Output the (x, y) coordinate of the center of the cell containing the given text.  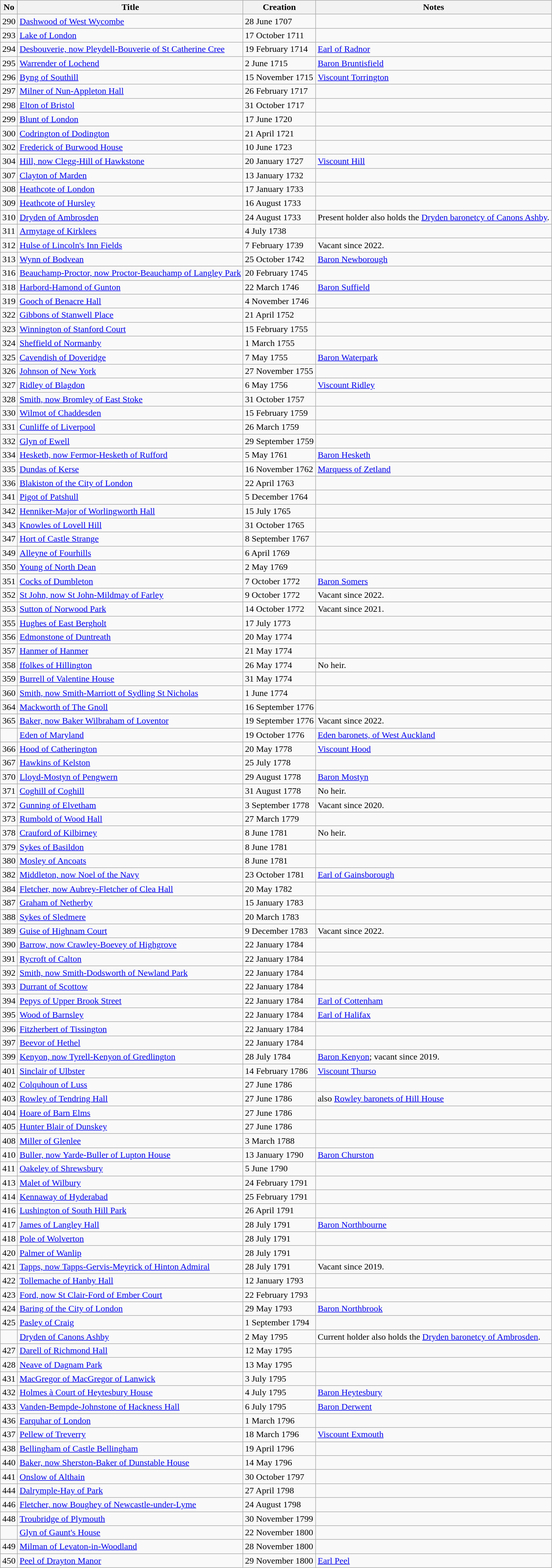
352 (9, 595)
Harbord-Hamond of Gunton (130, 287)
Earl of Halifax (434, 1015)
James of Langley Hall (130, 1225)
Dashwood of West Wycombe (130, 21)
Hughes of East Bergholt (130, 623)
395 (9, 1015)
17 October 1711 (279, 35)
Milner of Nun-Appleton Hall (130, 91)
Blakiston of the City of London (130, 483)
Alleyne of Fourhills (130, 553)
298 (9, 105)
16 August 1733 (279, 203)
29 May 1793 (279, 1309)
388 (9, 917)
Viscount Hood (434, 749)
22 November 1800 (279, 1533)
341 (9, 497)
427 (9, 1351)
29 September 1759 (279, 441)
Lushington of South Hill Park (130, 1211)
21 April 1752 (279, 315)
20 January 1727 (279, 161)
302 (9, 147)
332 (9, 441)
308 (9, 189)
Johnson of New York (130, 371)
Elton of Bristol (130, 105)
17 June 1720 (279, 119)
Barrow, now Crawley-Boevey of Highgrove (130, 945)
28 June 1707 (279, 21)
416 (9, 1211)
15 July 1765 (279, 511)
Dalrymple-Hay of Park (130, 1490)
450 (9, 1561)
1 September 1794 (279, 1323)
322 (9, 315)
Present holder also holds the Dryden baronetcy of Canons Ashby. (434, 217)
307 (9, 175)
MacGregor of MacGregor of Lanwick (130, 1379)
Kennaway of Hyderabad (130, 1197)
Eden of Maryland (130, 735)
19 February 1714 (279, 49)
323 (9, 329)
25 February 1791 (279, 1197)
Guise of Highnam Court (130, 931)
Baron Bruntisfield (434, 63)
Pellew of Treverry (130, 1435)
431 (9, 1379)
9 December 1783 (279, 931)
Marquess of Zetland (434, 469)
Colquhoun of Luss (130, 1085)
26 March 1759 (279, 427)
367 (9, 763)
Glyn of Ewell (130, 441)
356 (9, 637)
Burrell of Valentine House (130, 679)
19 September 1776 (279, 721)
421 (9, 1267)
Cavendish of Doveridge (130, 357)
Milman of Levaton-in-Woodland (130, 1547)
403 (9, 1099)
27 April 1798 (279, 1490)
21 May 1774 (279, 651)
Rumbold of Wood Hall (130, 819)
Earl Peel (434, 1561)
Baron Suffield (434, 287)
Pigot of Patshull (130, 497)
6 April 1769 (279, 553)
417 (9, 1225)
6 May 1756 (279, 385)
Eden baronets, of West Auckland (434, 735)
294 (9, 49)
379 (9, 847)
Hill, now Clegg-Hill of Hawkstone (130, 161)
Viscount Thurso (434, 1071)
15 February 1759 (279, 413)
Notes (434, 7)
30 November 1799 (279, 1519)
Hood of Catherington (130, 749)
23 October 1781 (279, 875)
Middleton, now Noel of the Navy (130, 875)
Vacant since 2019. (434, 1267)
330 (9, 413)
Hunter Blair of Dunskey (130, 1127)
413 (9, 1183)
Durrant of Scottow (130, 987)
295 (9, 63)
Desbouverie, now Pleydell-Bouverie of St Catherine Cree (130, 49)
22 April 1763 (279, 483)
2 May 1795 (279, 1337)
Hawkins of Kelston (130, 763)
Fletcher, now Boughey of Newcastle-under-Lyme (130, 1504)
29 August 1778 (279, 777)
18 March 1796 (279, 1435)
Oakeley of Shrewsbury (130, 1169)
311 (9, 231)
Earl of Radnor (434, 49)
22 February 1793 (279, 1294)
Clayton of Marden (130, 175)
290 (9, 21)
Byng of Southill (130, 77)
Beevor of Hethel (130, 1043)
446 (9, 1504)
20 May 1774 (279, 637)
9 October 1772 (279, 595)
Dryden of Canons Ashby (130, 1337)
310 (9, 217)
392 (9, 973)
387 (9, 903)
Smith, now Bromley of East Stoke (130, 399)
349 (9, 553)
436 (9, 1421)
Coghill of Coghill (130, 791)
5 May 1761 (279, 455)
Tollemache of Hanby Hall (130, 1281)
2 May 1769 (279, 567)
Baron Newborough (434, 259)
Young of North Dean (130, 567)
3 September 1778 (279, 805)
359 (9, 679)
Warrender of Lochend (130, 63)
393 (9, 987)
ffolkes of Hillington (130, 665)
373 (9, 819)
1 June 1774 (279, 693)
20 May 1782 (279, 889)
24 August 1733 (279, 217)
Armytage of Kirklees (130, 231)
364 (9, 707)
Knowles of Lovell Hill (130, 525)
325 (9, 357)
16 November 1762 (279, 469)
Vacant since 2020. (434, 805)
4 July 1738 (279, 231)
31 October 1765 (279, 525)
300 (9, 133)
13 January 1732 (279, 175)
422 (9, 1281)
405 (9, 1127)
438 (9, 1449)
424 (9, 1309)
27 November 1755 (279, 371)
327 (9, 385)
449 (9, 1547)
Buller, now Yarde-Buller of Lupton House (130, 1155)
14 May 1796 (279, 1462)
391 (9, 959)
Baron Kenyon; vacant since 2019. (434, 1057)
355 (9, 623)
Gibbons of Stanwell Place (130, 315)
Pole of Wolverton (130, 1239)
22 March 1746 (279, 287)
Palmer of Wanlip (130, 1253)
Hort of Castle Strange (130, 539)
Cunliffe of Liverpool (130, 427)
342 (9, 511)
Title (130, 7)
14 October 1772 (279, 609)
Hesketh, now Fermor-Hesketh of Rufford (130, 455)
Pasley of Craig (130, 1323)
Baker, now Sherston-Baker of Dunstable House (130, 1462)
25 July 1778 (279, 763)
Viscount Ridley (434, 385)
Sykes of Basildon (130, 847)
14 February 1786 (279, 1071)
31 May 1774 (279, 679)
384 (9, 889)
31 August 1778 (279, 791)
16 September 1776 (279, 707)
394 (9, 1001)
20 February 1745 (279, 273)
Baron Heytesbury (434, 1393)
401 (9, 1071)
297 (9, 91)
5 June 1790 (279, 1169)
10 June 1723 (279, 147)
15 November 1715 (279, 77)
433 (9, 1407)
Hanmer of Hanmer (130, 651)
Dryden of Ambrosden (130, 217)
Baring of the City of London (130, 1309)
31 October 1717 (279, 105)
1 March 1755 (279, 343)
25 October 1742 (279, 259)
343 (9, 525)
328 (9, 399)
No (9, 7)
Onslow of Althain (130, 1476)
Earl of Gainsborough (434, 875)
Pepys of Upper Brook Street (130, 1001)
Gooch of Benacre Hall (130, 301)
4 November 1746 (279, 301)
382 (9, 875)
397 (9, 1043)
Wood of Barnsley (130, 1015)
8 September 1767 (279, 539)
399 (9, 1057)
440 (9, 1462)
448 (9, 1519)
Earl of Cottenham (434, 1001)
402 (9, 1085)
30 October 1797 (279, 1476)
Vanden-Bempde-Johnstone of Hackness Hall (130, 1407)
437 (9, 1435)
St John, now St John-Mildmay of Farley (130, 595)
Cocks of Dumbleton (130, 581)
24 February 1791 (279, 1183)
420 (9, 1253)
3 March 1788 (279, 1141)
414 (9, 1197)
Lake of London (130, 35)
Troubridge of Plymouth (130, 1519)
21 April 1721 (279, 133)
19 October 1776 (279, 735)
28 July 1784 (279, 1057)
324 (9, 343)
Baker, now Baker Wilbraham of Loventor (130, 721)
26 February 1717 (279, 91)
Sykes of Sledmere (130, 917)
366 (9, 749)
Viscount Exmouth (434, 1435)
26 May 1774 (279, 665)
Sheffield of Normanby (130, 343)
313 (9, 259)
Fletcher, now Aubrey-Fletcher of Clea Hall (130, 889)
Sinclair of Ulbster (130, 1071)
304 (9, 161)
13 January 1790 (279, 1155)
Viscount Torrington (434, 77)
444 (9, 1490)
17 January 1733 (279, 189)
17 July 1773 (279, 623)
441 (9, 1476)
Darell of Richmond Hall (130, 1351)
396 (9, 1029)
Baron Hesketh (434, 455)
Wynn of Bodvean (130, 259)
Baron Mostyn (434, 777)
6 July 1795 (279, 1407)
15 January 1783 (279, 903)
Fitzherbert of Tissington (130, 1029)
389 (9, 931)
334 (9, 455)
12 January 1793 (279, 1281)
347 (9, 539)
1 March 1796 (279, 1421)
Mosley of Ancoats (130, 861)
also Rowley baronets of Hill House (434, 1099)
29 November 1800 (279, 1561)
2 June 1715 (279, 63)
Baron Waterpark (434, 357)
Wilmot of Chaddesden (130, 413)
20 May 1778 (279, 749)
26 April 1791 (279, 1211)
428 (9, 1365)
299 (9, 119)
Blunt of London (130, 119)
296 (9, 77)
Current holder also holds the Dryden baronetcy of Ambrosden. (434, 1337)
410 (9, 1155)
408 (9, 1141)
404 (9, 1113)
Bellingham of Castle Bellingham (130, 1449)
Ridley of Blagdon (130, 385)
Farquhar of London (130, 1421)
319 (9, 301)
Baron Churston (434, 1155)
Codrington of Dodington (130, 133)
Hoare of Barn Elms (130, 1113)
Heathcote of London (130, 189)
357 (9, 651)
Malet of Wilbury (130, 1183)
370 (9, 777)
3 July 1795 (279, 1379)
24 August 1798 (279, 1504)
Baron Somers (434, 581)
Smith, now Smith-Marriott of Sydling St Nicholas (130, 693)
312 (9, 245)
20 March 1783 (279, 917)
7 February 1739 (279, 245)
371 (9, 791)
Graham of Netherby (130, 903)
353 (9, 609)
4 July 1795 (279, 1393)
Sutton of Norwood Park (130, 609)
350 (9, 567)
7 May 1755 (279, 357)
360 (9, 693)
31 October 1757 (279, 399)
Lloyd-Mostyn of Pengwern (130, 777)
Baron Northbourne (434, 1225)
432 (9, 1393)
Crauford of Kilbirney (130, 833)
Glyn of Gaunt's House (130, 1533)
316 (9, 273)
Beauchamp-Proctor, now Proctor-Beauchamp of Langley Park (130, 273)
336 (9, 483)
Mackworth of The Gnoll (130, 707)
Peel of Drayton Manor (130, 1561)
Smith, now Smith-Dodsworth of Newland Park (130, 973)
358 (9, 665)
365 (9, 721)
7 October 1772 (279, 581)
Heathcote of Hursley (130, 203)
293 (9, 35)
331 (9, 427)
Hulse of Lincoln's Inn Fields (130, 245)
Creation (279, 7)
335 (9, 469)
12 May 1795 (279, 1351)
351 (9, 581)
372 (9, 805)
326 (9, 371)
418 (9, 1239)
Frederick of Burwood House (130, 147)
390 (9, 945)
Baron Derwent (434, 1407)
Neave of Dagnam Park (130, 1365)
411 (9, 1169)
425 (9, 1323)
13 May 1795 (279, 1365)
Rowley of Tendring Hall (130, 1099)
27 March 1779 (279, 819)
380 (9, 861)
Dundas of Kerse (130, 469)
Tapps, now Tapps-Gervis-Meyrick of Hinton Admiral (130, 1267)
Winnington of Stanford Court (130, 329)
Viscount Hill (434, 161)
423 (9, 1294)
Vacant since 2021. (434, 609)
19 April 1796 (279, 1449)
Kenyon, now Tyrell-Kenyon of Gredlington (130, 1057)
318 (9, 287)
Holmes à Court of Heytesbury House (130, 1393)
Gunning of Elvetham (130, 805)
Rycroft of Calton (130, 959)
28 November 1800 (279, 1547)
15 February 1755 (279, 329)
Ford, now St Clair-Ford of Ember Court (130, 1294)
309 (9, 203)
5 December 1764 (279, 497)
378 (9, 833)
Baron Northbrook (434, 1309)
Edmonstone of Duntreath (130, 637)
Henniker-Major of Worlingworth Hall (130, 511)
Miller of Glenlee (130, 1141)
